From the cell containing the given text, extract its center point as [x, y] coordinate. 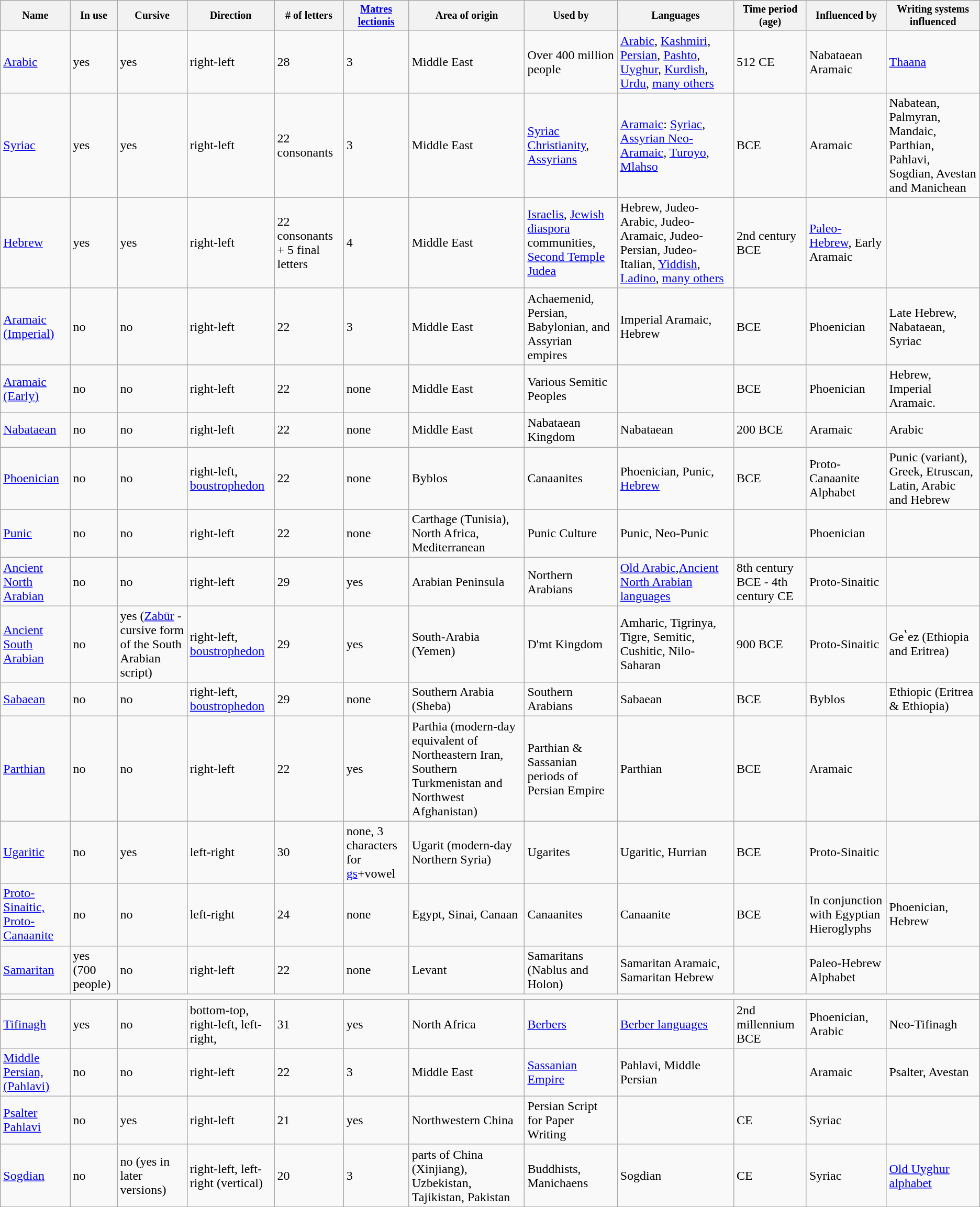
Berbers [571, 1024]
no (yes in later versions) [152, 1175]
Hebrew, Judeo-Arabic, Judeo-Aramaic, Judeo-Persian, Judeo-Italian, Yiddish, Ladino, many others [675, 243]
Phoenician, Punic, Hebrew [675, 479]
Amharic, Tigrinya, Tigre, Semitic, Cushitic, Nilo-Saharan [675, 644]
Nabataean Aramaic [846, 62]
Name [36, 16]
Northern Arabians [571, 582]
Writing systems influenced [933, 16]
Over 400 million people [571, 62]
2nd millennium BCE [771, 1024]
Southern Arabia (Sheba) [467, 700]
Area of origin [467, 16]
Neo-Tifinagh [933, 1024]
Punic [36, 534]
31 [309, 1024]
Arabian Peninsula [467, 582]
Ugarit (modern-day Northern Syria) [467, 852]
Buddhists, Manichaens [571, 1175]
Proto-Sinaitic, Proto-Canaanite [36, 914]
200 BCE [771, 430]
yes (Zabūr - cursive form of the South Arabian script) [152, 644]
Nabataean Kingdom [571, 430]
Languages [675, 16]
20 [309, 1175]
22 consonants [309, 145]
21 [309, 1120]
D'mt Kingdom [571, 644]
In use [94, 16]
Parthia (modern-day equivalent of Northeastern Iran, Southern Turkmenistan and Northwest Afghanistan) [467, 769]
Samaritan [36, 970]
Psalter Pahlavi [36, 1120]
In conjunction with Egyptian Hieroglyphs [846, 914]
28 [309, 62]
Phoenician, Arabic [846, 1024]
yes (700 people) [94, 970]
Aramaic: Syriac, Assyrian Neo-Aramaic, Turoyo, Mlahso [675, 145]
8th century BCE - 4th century CE [771, 582]
Egypt, Sinai, Canaan [467, 914]
Middle Persian, (Pahlavi) [36, 1072]
Various Semitic Peoples [571, 389]
Punic Culture [571, 534]
Ugarites [571, 852]
Phoenician, Hebrew [933, 914]
none, 3 characters for gs+vowel [376, 852]
South-Arabia (Yemen) [467, 644]
24 [309, 914]
Carthage (Tunisia), North Africa, Mediterranean [467, 534]
Geʽez (Ethiopia and Eritrea) [933, 644]
Used by [571, 16]
Achaemenid, Persian, Babylonian, and Assyrian empires [571, 326]
bottom-top, right-left, left-right, [230, 1024]
Arabic, Kashmiri, Persian, Pashto, Uyghur, Kurdish, Urdu, many others [675, 62]
Ancient North Arabian [36, 582]
Ugaritic, Hurrian [675, 852]
Pahlavi, Middle Persian [675, 1072]
Persian Script for Paper Writing [571, 1120]
30 [309, 852]
Parthian & Sassanian periods of Persian Empire [571, 769]
Time period (age) [771, 16]
Proto-Canaanite Alphabet [846, 479]
parts of China (Xinjiang), Uzbekistan, Tajikistan, Pakistan [467, 1175]
Punic (variant), Greek, Etruscan, Latin, Arabic and Hebrew [933, 479]
Psalter, Avestan [933, 1072]
Ethiopic (Eritrea & Ethiopia) [933, 700]
Canaanite [675, 914]
Northwestern China [467, 1120]
Nabatean, Palmyran, Mandaic, Parthian, Pahlavi, Sogdian, Avestan and Manichean [933, 145]
Paleo-Hebrew, Early Aramaic [846, 243]
Matres lectionis [376, 16]
Sassanian Empire [571, 1072]
Punic, Neo-Punic [675, 534]
Imperial Aramaic, Hebrew [675, 326]
Israelis, Jewish diaspora communities, Second Temple Judea [571, 243]
North Africa [467, 1024]
Hebrew, Imperial Aramaic. [933, 389]
Levant [467, 970]
Thaana [933, 62]
512 CE [771, 62]
Aramaic (Imperial) [36, 326]
22 consonants + 5 final letters [309, 243]
900 BCE [771, 644]
Paleo-Hebrew Alphabet [846, 970]
Ugaritic [36, 852]
right-left, left-right (vertical) [230, 1175]
# of letters [309, 16]
Berber languages [675, 1024]
Direction [230, 16]
4 [376, 243]
Hebrew [36, 243]
Old Uyghur alphabet [933, 1175]
Late Hebrew, Nabataean, Syriac [933, 326]
Samaritan Aramaic, Samaritan Hebrew [675, 970]
Syriac Christianity, Assyrians [571, 145]
Cursive [152, 16]
Samaritans (Nablus and Holon) [571, 970]
Tifinagh [36, 1024]
Influenced by [846, 16]
2nd century BCE [771, 243]
Ancient South Arabian [36, 644]
Aramaic (Early) [36, 389]
Old Arabic,Ancient North Arabian languages [675, 582]
Southern Arabians [571, 700]
